Provide the [x, y] coordinate of the cell's center where the given text is located.  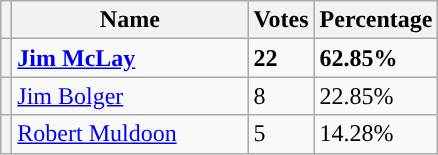
Votes [281, 20]
Jim McLay [130, 58]
Robert Muldoon [130, 134]
Percentage [376, 20]
22.85% [376, 96]
14.28% [376, 134]
8 [281, 96]
Jim Bolger [130, 96]
5 [281, 134]
Name [130, 20]
22 [281, 58]
62.85% [376, 58]
